Locate the cell with the specified text and output its (x, y) center coordinate. 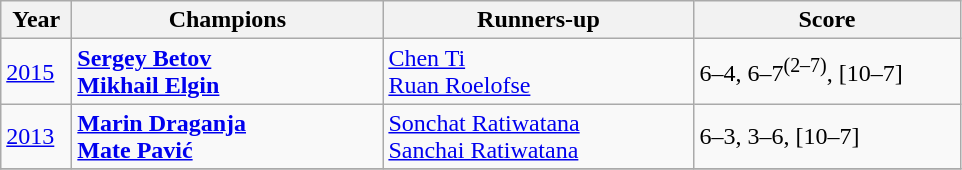
6–3, 3–6, [10–7] (827, 136)
6–4, 6–7(2–7), [10–7] (827, 72)
Score (827, 20)
Year (36, 20)
Marin Draganja Mate Pavić (228, 136)
Sergey Betov Mikhail Elgin (228, 72)
Chen Ti Ruan Roelofse (538, 72)
2015 (36, 72)
2013 (36, 136)
Champions (228, 20)
Sonchat Ratiwatana Sanchai Ratiwatana (538, 136)
Runners-up (538, 20)
